Return the (X, Y) coordinate for the center point of the cell that contains the specified text.  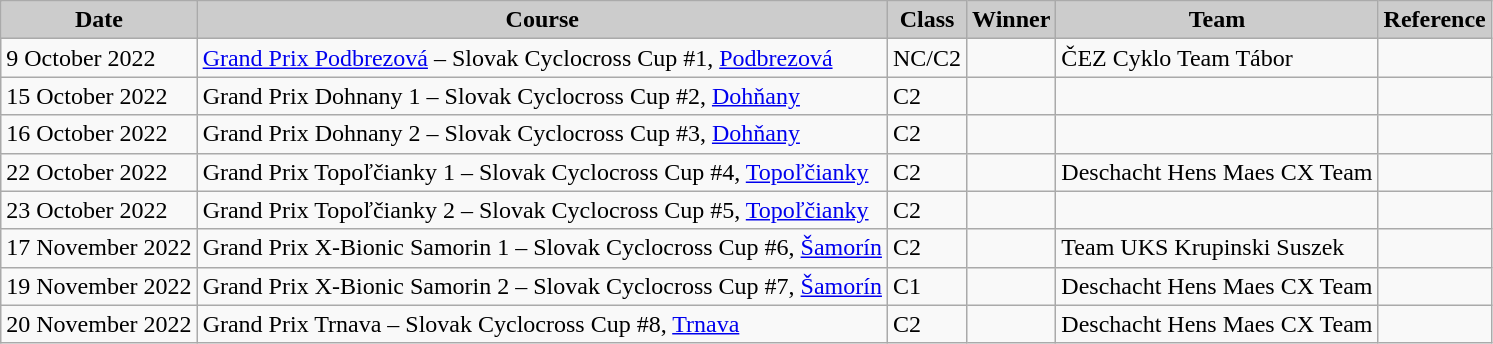
Grand Prix X-Bionic Samorin 1 – Slovak Cyclocross Cup #6, Šamorín (542, 248)
C1 (926, 286)
Course (542, 20)
Grand Prix Topoľčianky 1 – Slovak Cyclocross Cup #4, Topoľčianky (542, 172)
NC/C2 (926, 58)
15 October 2022 (99, 96)
Date (99, 20)
16 October 2022 (99, 134)
ČEZ Cyklo Team Tábor (1217, 58)
Grand Prix Trnava – Slovak Cyclocross Cup #8, Trnava (542, 324)
19 November 2022 (99, 286)
Grand Prix Podbrezová – Slovak Cyclocross Cup #1, Podbrezová (542, 58)
Team (1217, 20)
Reference (1434, 20)
23 October 2022 (99, 210)
20 November 2022 (99, 324)
Grand Prix X-Bionic Samorin 2 – Slovak Cyclocross Cup #7, Šamorín (542, 286)
Grand Prix Topoľčianky 2 – Slovak Cyclocross Cup #5, Topoľčianky (542, 210)
Grand Prix Dohnany 2 – Slovak Cyclocross Cup #3, Dohňany (542, 134)
Team UKS Krupinski Suszek (1217, 248)
17 November 2022 (99, 248)
22 October 2022 (99, 172)
Winner (1012, 20)
Grand Prix Dohnany 1 – Slovak Cyclocross Cup #2, Dohňany (542, 96)
Class (926, 20)
9 October 2022 (99, 58)
